Scan for the cell matching the given text and deliver its (X, Y) coordinate at center. 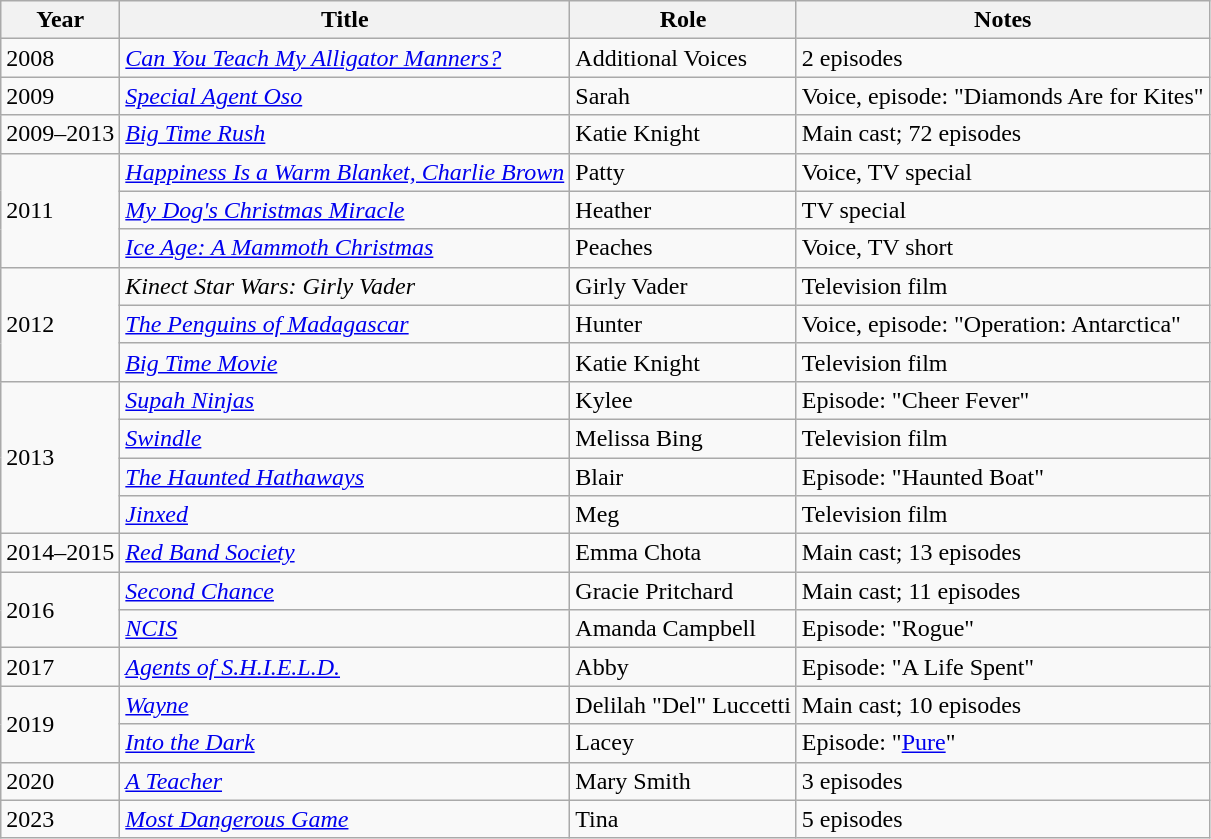
Main cast; 72 episodes (1002, 134)
Tina (684, 819)
Heather (684, 210)
Melissa Bing (684, 438)
Special Agent Oso (345, 96)
Sarah (684, 96)
2019 (60, 724)
Emma Chota (684, 553)
Patty (684, 172)
Meg (684, 515)
Main cast; 11 episodes (1002, 591)
Abby (684, 667)
Girly Vader (684, 286)
2014–2015 (60, 553)
Big Time Rush (345, 134)
Into the Dark (345, 743)
Swindle (345, 438)
2009–2013 (60, 134)
Delilah "Del" Luccetti (684, 705)
Ice Age: A Mammoth Christmas (345, 248)
Hunter (684, 324)
Lacey (684, 743)
Gracie Pritchard (684, 591)
The Haunted Hathaways (345, 477)
Can You Teach My Alligator Manners? (345, 58)
Main cast; 10 episodes (1002, 705)
2008 (60, 58)
3 episodes (1002, 781)
Episode: "Pure" (1002, 743)
Big Time Movie (345, 362)
Amanda Campbell (684, 629)
2023 (60, 819)
Kinect Star Wars: Girly Vader (345, 286)
Supah Ninjas (345, 400)
2012 (60, 324)
Second Chance (345, 591)
Blair (684, 477)
2013 (60, 457)
2011 (60, 210)
Voice, TV special (1002, 172)
Episode: "Rogue" (1002, 629)
Episode: "A Life Spent" (1002, 667)
Episode: "Cheer Fever" (1002, 400)
Voice, episode: "Operation: Antarctica" (1002, 324)
Jinxed (345, 515)
2017 (60, 667)
2016 (60, 610)
A Teacher (345, 781)
Role (684, 20)
Kylee (684, 400)
Main cast; 13 episodes (1002, 553)
Mary Smith (684, 781)
NCIS (345, 629)
Voice, TV short (1002, 248)
Notes (1002, 20)
2009 (60, 96)
My Dog's Christmas Miracle (345, 210)
Peaches (684, 248)
Most Dangerous Game (345, 819)
Year (60, 20)
Additional Voices (684, 58)
5 episodes (1002, 819)
Wayne (345, 705)
Happiness Is a Warm Blanket, Charlie Brown (345, 172)
Red Band Society (345, 553)
2 episodes (1002, 58)
Episode: "Haunted Boat" (1002, 477)
2020 (60, 781)
TV special (1002, 210)
The Penguins of Madagascar (345, 324)
Voice, episode: "Diamonds Are for Kites" (1002, 96)
Agents of S.H.I.E.L.D. (345, 667)
Title (345, 20)
